Extract the (x, y) coordinate from the center of the cell holding the provided text.  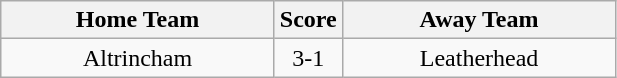
3-1 (308, 58)
Home Team (138, 20)
Altrincham (138, 58)
Leatherhead (479, 58)
Score (308, 20)
Away Team (479, 20)
